Search for the cell housing the specified text and yield its (x, y) center coordinate. 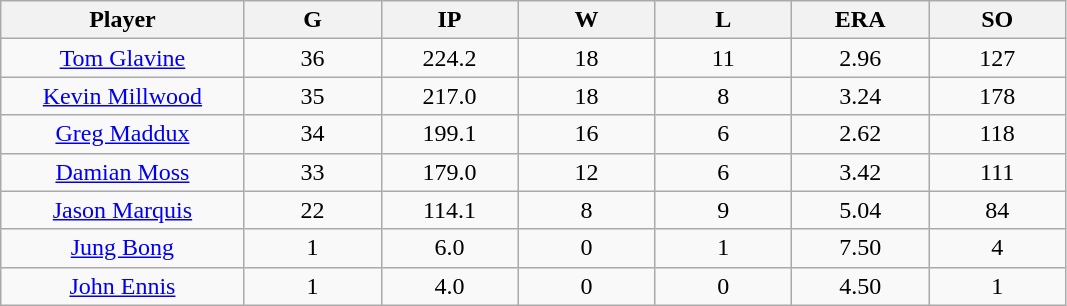
34 (312, 134)
3.24 (860, 96)
36 (312, 58)
3.42 (860, 172)
4 (998, 248)
118 (998, 134)
127 (998, 58)
6.0 (450, 248)
199.1 (450, 134)
G (312, 20)
11 (724, 58)
Damian Moss (122, 172)
35 (312, 96)
Player (122, 20)
22 (312, 210)
Jung Bong (122, 248)
4.50 (860, 286)
L (724, 20)
114.1 (450, 210)
84 (998, 210)
Greg Maddux (122, 134)
W (586, 20)
178 (998, 96)
4.0 (450, 286)
2.62 (860, 134)
111 (998, 172)
217.0 (450, 96)
IP (450, 20)
16 (586, 134)
5.04 (860, 210)
Jason Marquis (122, 210)
John Ennis (122, 286)
33 (312, 172)
Tom Glavine (122, 58)
9 (724, 210)
SO (998, 20)
Kevin Millwood (122, 96)
7.50 (860, 248)
224.2 (450, 58)
179.0 (450, 172)
12 (586, 172)
ERA (860, 20)
2.96 (860, 58)
